Search for the cell housing the specified text and yield its (X, Y) center coordinate. 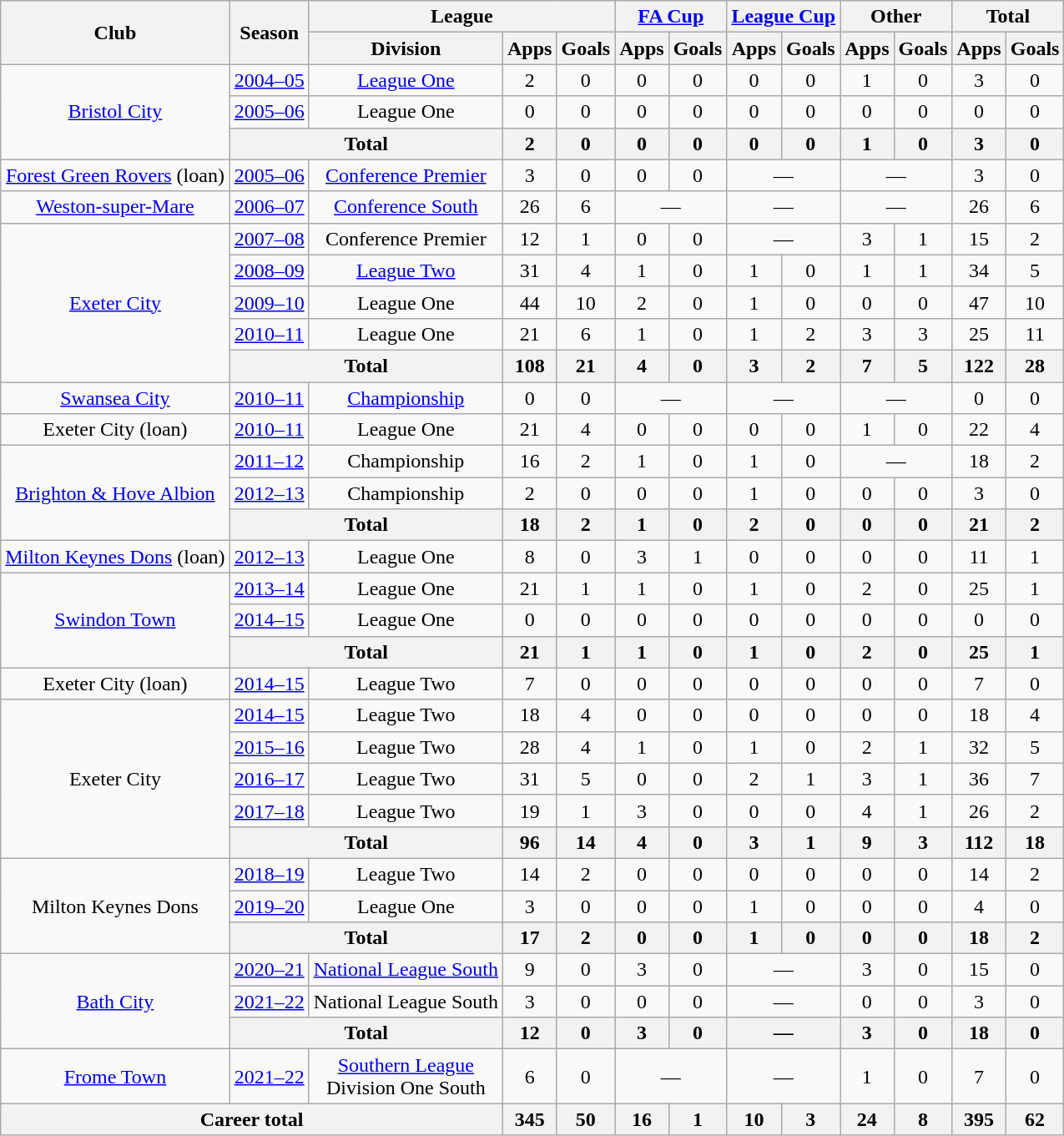
96 (530, 842)
Other (896, 17)
112 (979, 842)
Conference South (406, 207)
108 (530, 366)
Swindon Town (115, 620)
2020–21 (269, 970)
2008–09 (269, 270)
Brighton & Hove Albion (115, 493)
62 (1035, 1119)
League (462, 17)
36 (979, 779)
2019–20 (269, 906)
Season (269, 33)
Club (115, 33)
32 (979, 747)
24 (867, 1119)
Bristol City (115, 112)
2009–10 (269, 302)
Weston-super-Mare (115, 207)
17 (530, 938)
Milton Keynes Dons (loan) (115, 557)
2006–07 (269, 207)
Southern LeagueDivision One South (406, 1077)
Forest Green Rovers (loan) (115, 175)
2007–08 (269, 239)
Division (406, 48)
2017–18 (269, 810)
Swansea City (115, 398)
2011–12 (269, 462)
122 (979, 366)
34 (979, 270)
Career total (252, 1119)
FA Cup (671, 17)
2013–14 (269, 588)
2016–17 (269, 779)
2015–16 (269, 747)
League Cup (784, 17)
22 (979, 430)
Bath City (115, 1002)
Milton Keynes Dons (115, 906)
2018–19 (269, 874)
47 (979, 302)
345 (530, 1119)
Frome Town (115, 1077)
19 (530, 810)
50 (586, 1119)
2004–05 (269, 80)
395 (979, 1119)
44 (530, 302)
